Locate the cell with the specified text and output its (X, Y) center coordinate. 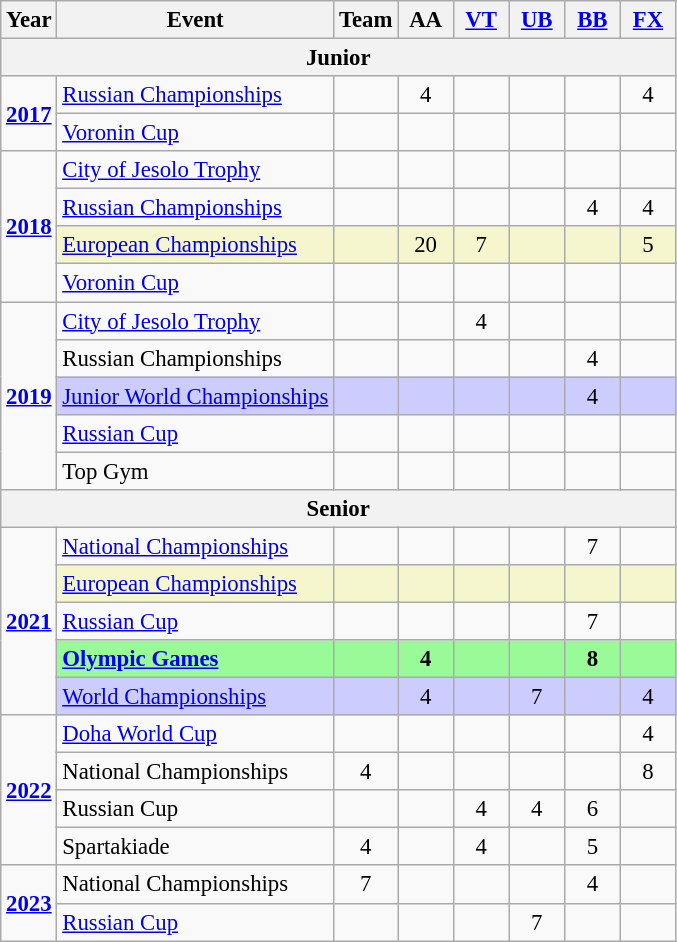
Team (366, 20)
Event (196, 20)
Year (29, 20)
6 (593, 809)
Junior (338, 58)
20 (426, 245)
AA (426, 20)
2021 (29, 621)
Doha World Cup (196, 734)
BB (593, 20)
UB (537, 20)
Spartakiade (196, 847)
Senior (338, 509)
FX (648, 20)
Olympic Games (196, 659)
World Championships (196, 697)
2022 (29, 790)
2019 (29, 396)
2018 (29, 226)
2017 (29, 114)
Top Gym (196, 471)
2023 (29, 904)
Junior World Championships (196, 396)
VT (481, 20)
